Provide the (X, Y) coordinate of the cell's center where the given text is located.  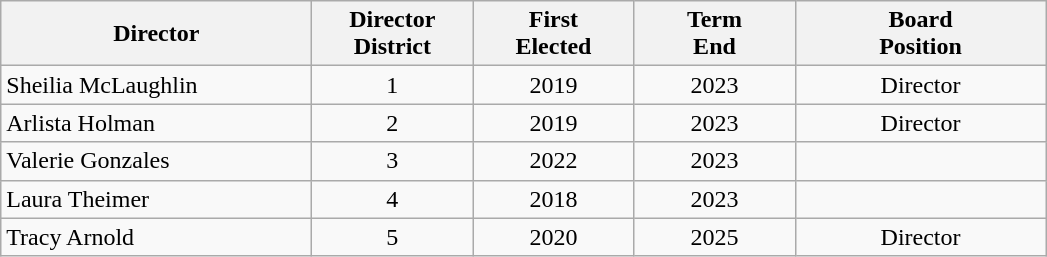
Sheilia McLaughlin (156, 85)
2018 (554, 199)
TermEnd (714, 34)
2022 (554, 161)
Arlista Holman (156, 123)
4 (392, 199)
2 (392, 123)
3 (392, 161)
1 (392, 85)
5 (392, 237)
2025 (714, 237)
Valerie Gonzales (156, 161)
2020 (554, 237)
Laura Theimer (156, 199)
DirectorDistrict (392, 34)
FirstElected (554, 34)
BoardPosition (920, 34)
Tracy Arnold (156, 237)
